Find where the given text appears and provide that cell's center as (x, y) coordinate. 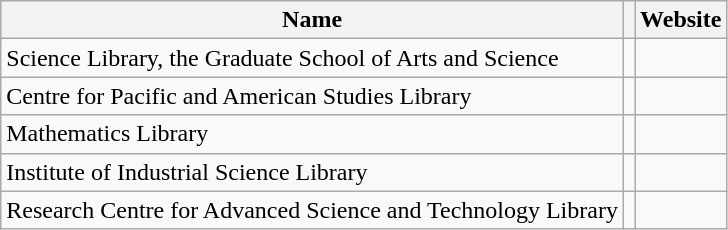
Mathematics Library (312, 134)
Website (681, 20)
Institute of Industrial Science Library (312, 172)
Research Centre for Advanced Science and Technology Library (312, 210)
Science Library, the Graduate School of Arts and Science (312, 58)
Centre for Pacific and American Studies Library (312, 96)
Name (312, 20)
